Locate the cell with the specified text and output its [x, y] center coordinate. 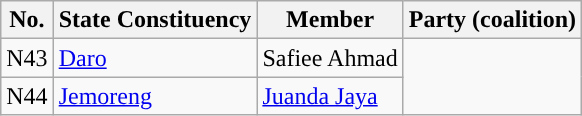
N43 [27, 58]
Jemoreng [155, 96]
Safiee Ahmad [330, 58]
Daro [155, 58]
N44 [27, 96]
Juanda Jaya [330, 96]
State Constituency [155, 20]
Member [330, 20]
Party (coalition) [492, 20]
No. [27, 20]
